Determine the [x, y] coordinate at the center of the cell enclosing the given text.  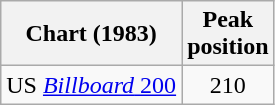
US Billboard 200 [92, 85]
Chart (1983) [92, 34]
Peakposition [228, 34]
210 [228, 85]
